Determine the (X, Y) coordinate at the center of the cell enclosing the given text.  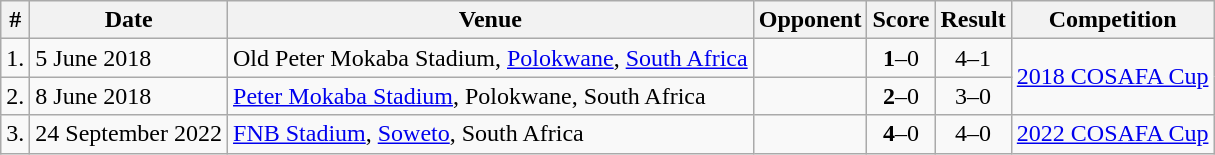
3–0 (973, 96)
2022 COSAFA Cup (1112, 134)
1. (16, 58)
2. (16, 96)
1–0 (901, 58)
Result (973, 20)
Old Peter Mokaba Stadium, Polokwane, South Africa (491, 58)
5 June 2018 (129, 58)
Opponent (810, 20)
Score (901, 20)
Venue (491, 20)
FNB Stadium, Soweto, South Africa (491, 134)
2018 COSAFA Cup (1112, 77)
4–1 (973, 58)
Date (129, 20)
24 September 2022 (129, 134)
Peter Mokaba Stadium, Polokwane, South Africa (491, 96)
2–0 (901, 96)
3. (16, 134)
8 June 2018 (129, 96)
Competition (1112, 20)
# (16, 20)
